Detect which cell encompasses the target text, then output its (x, y) center coordinate. 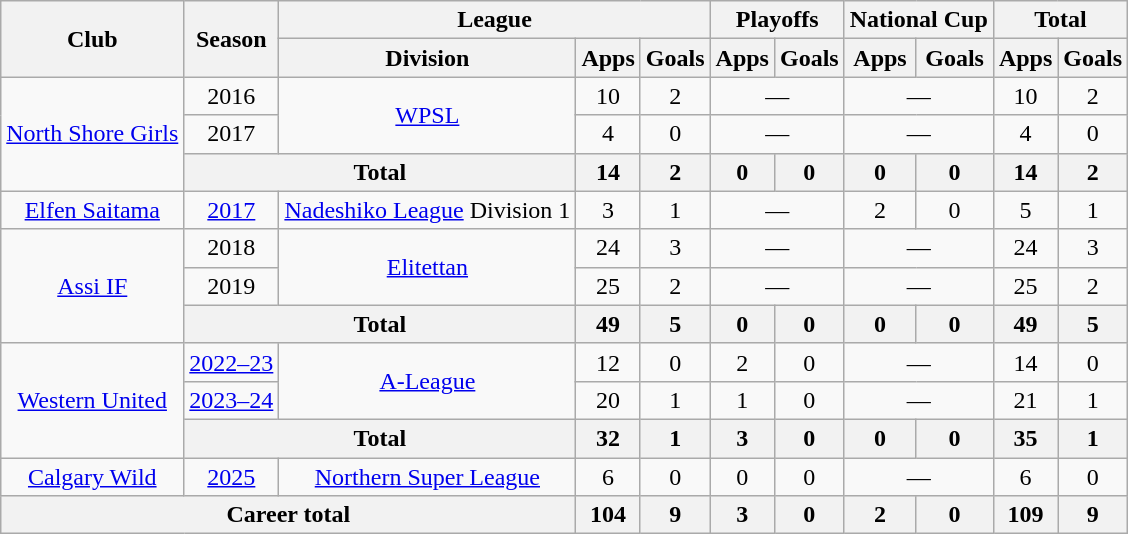
Career total (288, 515)
2023–24 (232, 400)
Season (232, 39)
Western United (92, 400)
Playoffs (777, 20)
A-League (428, 381)
2022–23 (232, 362)
Elfen Saitama (92, 210)
Division (428, 58)
Assi IF (92, 286)
20 (608, 400)
Nadeshiko League Division 1 (428, 210)
North Shore Girls (92, 134)
National Cup (918, 20)
109 (1025, 515)
21 (1025, 400)
2016 (232, 96)
Elitettan (428, 267)
12 (608, 362)
Club (92, 39)
WPSL (428, 115)
Calgary Wild (92, 477)
2025 (232, 477)
Northern Super League (428, 477)
2019 (232, 286)
104 (608, 515)
League (494, 20)
32 (608, 438)
2018 (232, 248)
35 (1025, 438)
